Return the (X, Y) coordinate for the center point of the cell that contains the specified text.  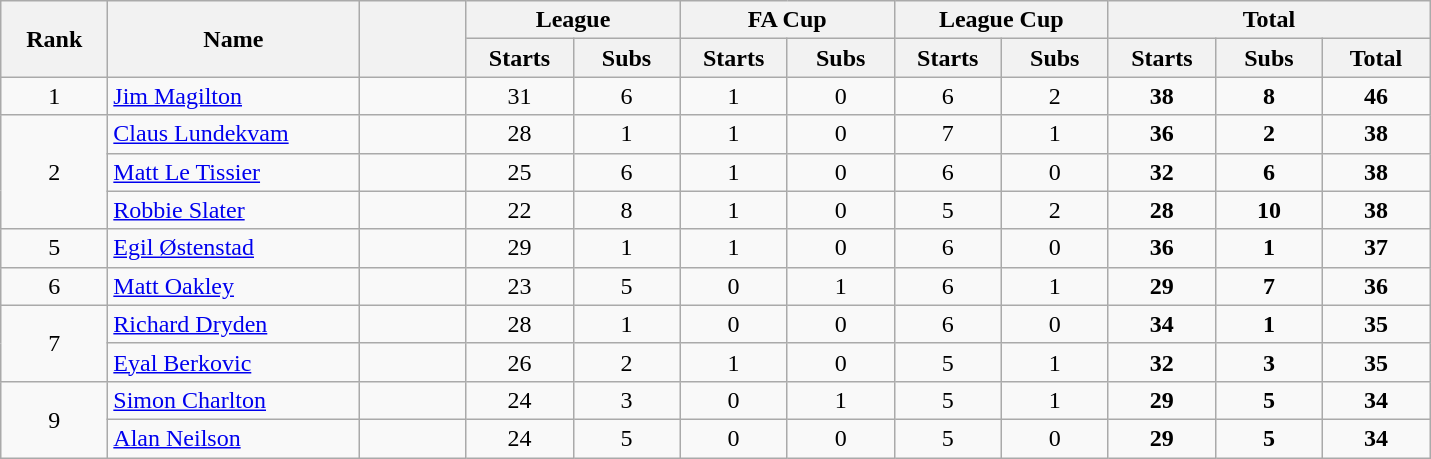
Jim Magilton (234, 96)
37 (1376, 248)
26 (520, 362)
Alan Neilson (234, 438)
25 (520, 172)
31 (520, 96)
Rank (54, 39)
10 (1268, 210)
Simon Charlton (234, 400)
23 (520, 286)
Name (234, 39)
FA Cup (787, 20)
46 (1376, 96)
Egil Østenstad (234, 248)
9 (54, 419)
League Cup (1001, 20)
Matt Oakley (234, 286)
League (573, 20)
22 (520, 210)
Claus Lundekvam (234, 134)
Richard Dryden (234, 324)
Matt Le Tissier (234, 172)
Eyal Berkovic (234, 362)
Robbie Slater (234, 210)
